Find where the given text appears and provide that cell's center as (X, Y) coordinate. 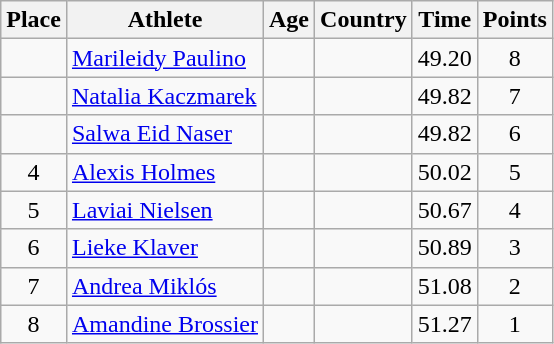
Time (444, 20)
Alexis Holmes (164, 172)
Place (34, 20)
50.89 (444, 248)
Athlete (164, 20)
Points (514, 20)
3 (514, 248)
50.02 (444, 172)
Laviai Nielsen (164, 210)
49.20 (444, 58)
Age (288, 20)
Amandine Brossier (164, 324)
Natalia Kaczmarek (164, 96)
2 (514, 286)
Lieke Klaver (164, 248)
Country (364, 20)
51.08 (444, 286)
Andrea Miklós (164, 286)
50.67 (444, 210)
Marileidy Paulino (164, 58)
51.27 (444, 324)
1 (514, 324)
Salwa Eid Naser (164, 134)
